Identify which cell holds the provided text, then report its [x, y] central coordinate. 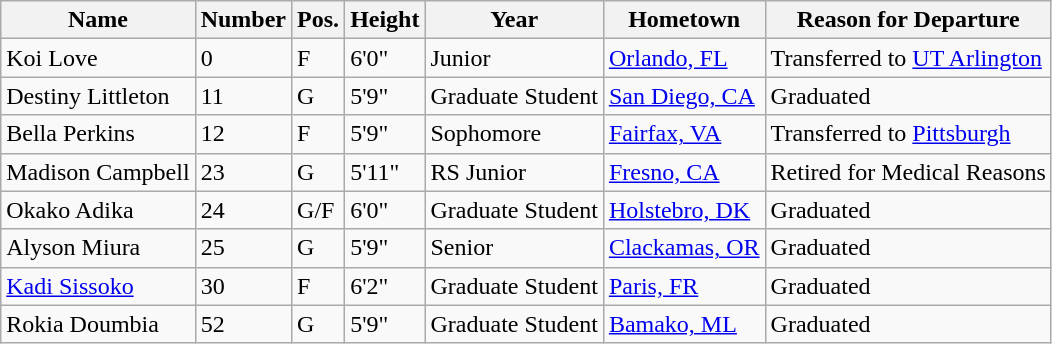
24 [243, 210]
Kadi Sissoko [98, 286]
San Diego, CA [684, 96]
Madison Campbell [98, 172]
Height [385, 20]
25 [243, 248]
Year [514, 20]
Number [243, 20]
Alyson Miura [98, 248]
Fresno, CA [684, 172]
Holstebro, DK [684, 210]
Koi Love [98, 58]
30 [243, 286]
Rokia Doumbia [98, 324]
Fairfax, VA [684, 134]
Bella Perkins [98, 134]
Bamako, ML [684, 324]
6'2" [385, 286]
Senior [514, 248]
11 [243, 96]
Destiny Littleton [98, 96]
Okako Adika [98, 210]
Sophomore [514, 134]
52 [243, 324]
Reason for Departure [908, 20]
0 [243, 58]
Hometown [684, 20]
12 [243, 134]
23 [243, 172]
Transferred to Pittsburgh [908, 134]
Clackamas, OR [684, 248]
Paris, FR [684, 286]
Retired for Medical Reasons [908, 172]
Name [98, 20]
RS Junior [514, 172]
G/F [318, 210]
Transferred to UT Arlington [908, 58]
5'11" [385, 172]
Junior [514, 58]
Orlando, FL [684, 58]
Pos. [318, 20]
